Search for the cell housing the specified text and yield its [X, Y] center coordinate. 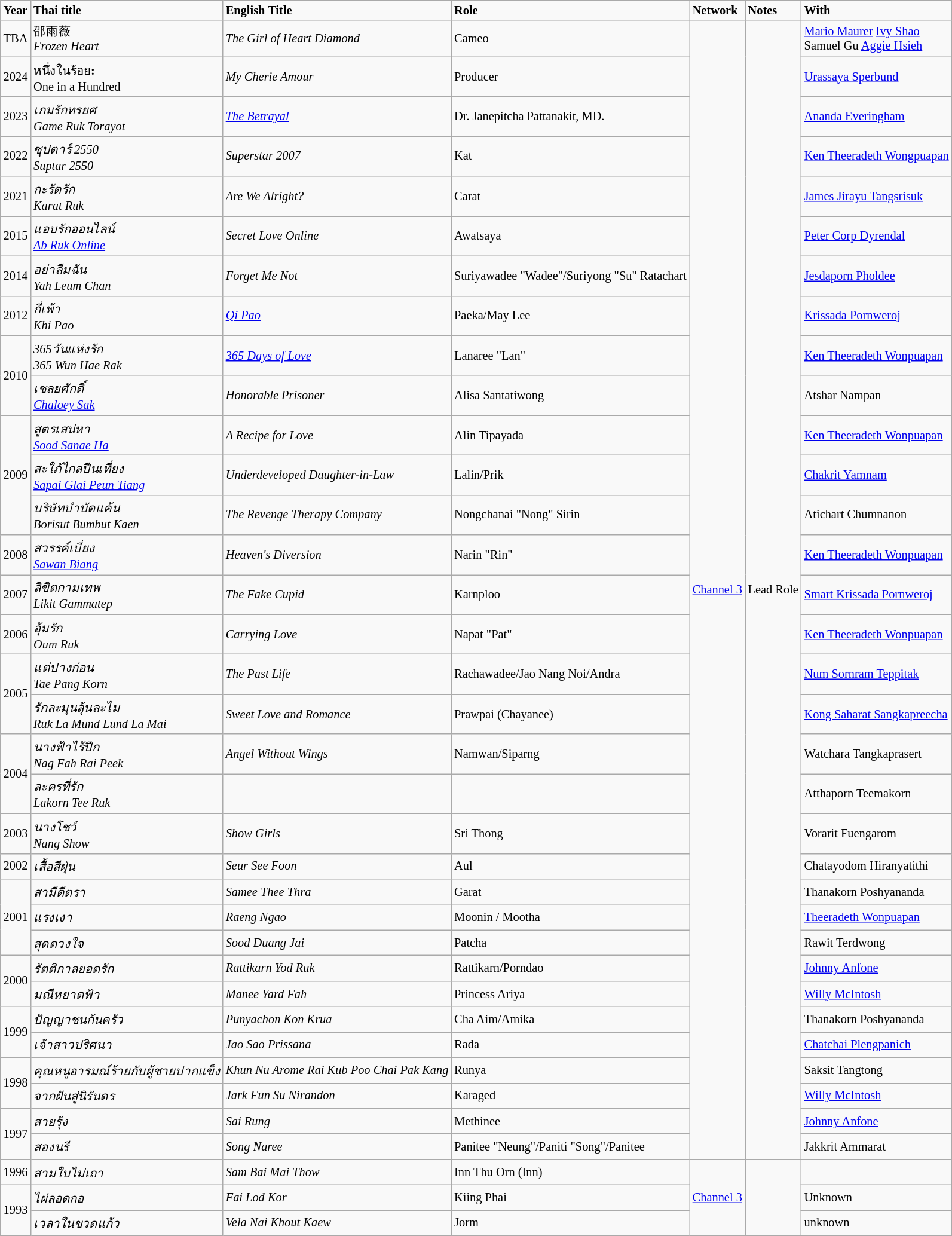
อุ้มรักOum Ruk [127, 635]
Samee Thee Thra [337, 892]
Forget Me Not [337, 276]
สุดดวงใจ [127, 943]
รักละมุนลุ้นละไมRuk La Mund Lund La Mai [127, 714]
เสื้อสีฝุ่น [127, 867]
Notes [773, 10]
Role [570, 10]
Underdeveloped Daughter-in-Law [337, 475]
Show Girls [337, 833]
TBA [16, 38]
Chatayodom Hiranyatithi [877, 867]
Saksit Tangtong [877, 1070]
Network [717, 10]
Princess Ariya [570, 993]
Sweet Love and Romance [337, 714]
Karaged [570, 1096]
Angel Without Wings [337, 754]
The Past Life [337, 674]
Honorable Prisoner [337, 396]
2021 [16, 196]
ซุปตาร์ 2550Suptar 2550 [127, 157]
Secret Love Online [337, 235]
เวลาในขวดแก้ว [127, 1223]
สะใภ้ไกลปืนเที่ยงSapai Glai Peun Tiang [127, 475]
Are We Alright? [337, 196]
2007 [16, 594]
2014 [16, 276]
365 Days of Love [337, 355]
หนึ่งในร้อย:One in a Hundred [127, 77]
Cha Aim/Amika [570, 1020]
James Jirayu Tangsrisuk [877, 196]
A Recipe for Love [337, 435]
เจ้าสาวปริศนา [127, 1045]
Chatchai Plengpanich [877, 1045]
Moonin / Mootha [570, 917]
แอบรักออนไลน์Ab Ruk Online [127, 235]
Watchara Tangkaprasert [877, 754]
Heaven's Diversion [337, 555]
Patcha [570, 943]
Prawpai (Chayanee) [570, 714]
ละครที่รักLakorn Tee Ruk [127, 794]
2024 [16, 77]
2010 [16, 375]
Mario Maurer Ivy ShaoSamuel Gu Aggie Hsieh [877, 38]
2000 [16, 980]
Jorm [570, 1223]
เกมรักทรยศGame Ruk Torayot [127, 116]
Rattikarn Yod Ruk [337, 968]
รัตติกาลยอดรัก [127, 968]
Fai Lod Kor [337, 1198]
2022 [16, 157]
Ananda Everingham [877, 116]
Kong Saharat Sangkapreecha [877, 714]
2001 [16, 917]
Superstar 2007 [337, 157]
Panitee "Neung"/Paniti "Song"/Panitee [570, 1146]
2008 [16, 555]
Punyachon Kon Krua [337, 1020]
Theeradeth Wonpuapan [877, 917]
Lalin/Prik [570, 475]
Qi Pao [337, 316]
Aul [570, 867]
Atshar Nampan [877, 396]
Sai Rung [337, 1121]
Rachawadee/Jao Nang Noi/Andra [570, 674]
Runya [570, 1070]
สูตรเสน่หาSood Sanae Ha [127, 435]
Inn Thu Orn (Inn) [570, 1173]
คุณหนูอารมณ์ร้ายกับผู้ชายปากแข็ง [127, 1070]
1999 [16, 1032]
อย่าลืมฉันYah Leum Chan [127, 276]
สวรรค์เบี่ยงSawan Biang [127, 555]
Suriyawadee "Wadee"/Suriyong "Su" Ratachart [570, 276]
Karnploo [570, 594]
Thai title [127, 10]
Kiing Phai [570, 1198]
unknown [877, 1223]
Alin Tipayada [570, 435]
Vorarit Fuengarom [877, 833]
Num Sornram Teppitak [877, 674]
Rada [570, 1045]
Lead Role [773, 590]
The Fake Cupid [337, 594]
2002 [16, 867]
Atthaporn Teemakorn [877, 794]
2005 [16, 693]
ไผ่ลอดกอ [127, 1198]
Raeng Ngao [337, 917]
邵雨薇Frozen Heart [127, 38]
Rattikarn/Porndao [570, 968]
เชลยศักดิ์Chaloey Sak [127, 396]
Chakrit Yamnam [877, 475]
Awatsaya [570, 235]
Paeka/May Lee [570, 316]
My Cherie Amour [337, 77]
Jao Sao Prissana [337, 1045]
Carat [570, 196]
Jesdaporn Pholdee [877, 276]
Lanaree "Lan" [570, 355]
English Title [337, 10]
Sood Duang Jai [337, 943]
Krissada Pornweroj [877, 316]
The Betrayal [337, 116]
Nongchanai "Nong" Sirin [570, 515]
Khun Nu Arome Rai Kub Poo Chai Pak Kang [337, 1070]
2015 [16, 235]
บริษัทบำบัดแค้นBorisut Bumbut Kaen [127, 515]
2023 [16, 116]
1996 [16, 1173]
มณีหยาดฟ้า [127, 993]
Kat [570, 157]
แรงเงา [127, 917]
2003 [16, 833]
Smart Krissada Pornweroj [877, 594]
Dr. Janepitcha Pattanakit, MD. [570, 116]
Manee Yard Fah [337, 993]
จากฝันสู่นิรันดร [127, 1096]
แต่ปางก่อนTae Pang Korn [127, 674]
365วันแห่งรัก365 Wun Hae Rak [127, 355]
1997 [16, 1133]
สามใบไม่เถา [127, 1173]
Rawit Terdwong [877, 943]
Carrying Love [337, 635]
1993 [16, 1210]
Song Naree [337, 1146]
1998 [16, 1083]
Jakkrit Ammarat [877, 1146]
The Revenge Therapy Company [337, 515]
Unknown [877, 1198]
Seur See Foon [337, 867]
Methinee [570, 1121]
Peter Corp Dyrendal [877, 235]
กี่เพ้าKhi Pao [127, 316]
2004 [16, 773]
With [877, 10]
The Girl of Heart Diamond [337, 38]
2009 [16, 475]
Sam Bai Mai Thow [337, 1173]
Sri Thong [570, 833]
ลิขิตกามเทพLikit Gammatep [127, 594]
สามีตีตรา [127, 892]
นางฟ้าไร้ปีกNag Fah Rai Peek [127, 754]
สายรุ้ง [127, 1121]
Alisa Santatiwong [570, 396]
กะรัตรักKarat Ruk [127, 196]
Urassaya Sperbund [877, 77]
สองนรี [127, 1146]
Producer [570, 77]
Cameo [570, 38]
Atichart Chumnanon [877, 515]
นางโชว์Nang Show [127, 833]
Napat "Pat" [570, 635]
Narin "Rin" [570, 555]
Jark Fun Su Nirandon [337, 1096]
Namwan/Siparng [570, 754]
Vela Nai Khout Kaew [337, 1223]
2012 [16, 316]
Ken Theeradeth Wongpuapan [877, 157]
Garat [570, 892]
ปัญญาชนก้นครัว [127, 1020]
2006 [16, 635]
Year [16, 10]
